Return [X, Y] of the center of cell containing provided text 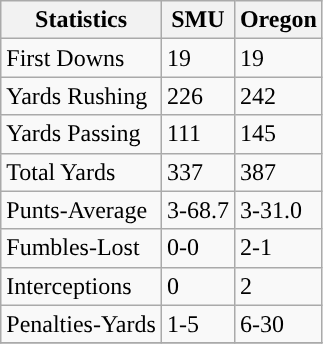
6-30 [278, 324]
Oregon [278, 20]
Statistics [82, 20]
1-5 [198, 324]
Punts-Average [82, 210]
0 [198, 286]
226 [198, 96]
3-31.0 [278, 210]
145 [278, 134]
2 [278, 286]
337 [198, 172]
Penalties-Yards [82, 324]
242 [278, 96]
Yards Passing [82, 134]
387 [278, 172]
Fumbles-Lost [82, 248]
2-1 [278, 248]
Total Yards [82, 172]
3-68.7 [198, 210]
SMU [198, 20]
0-0 [198, 248]
Yards Rushing [82, 96]
111 [198, 134]
Interceptions [82, 286]
First Downs [82, 58]
